Scan for the cell matching the given text and deliver its [X, Y] coordinate at center. 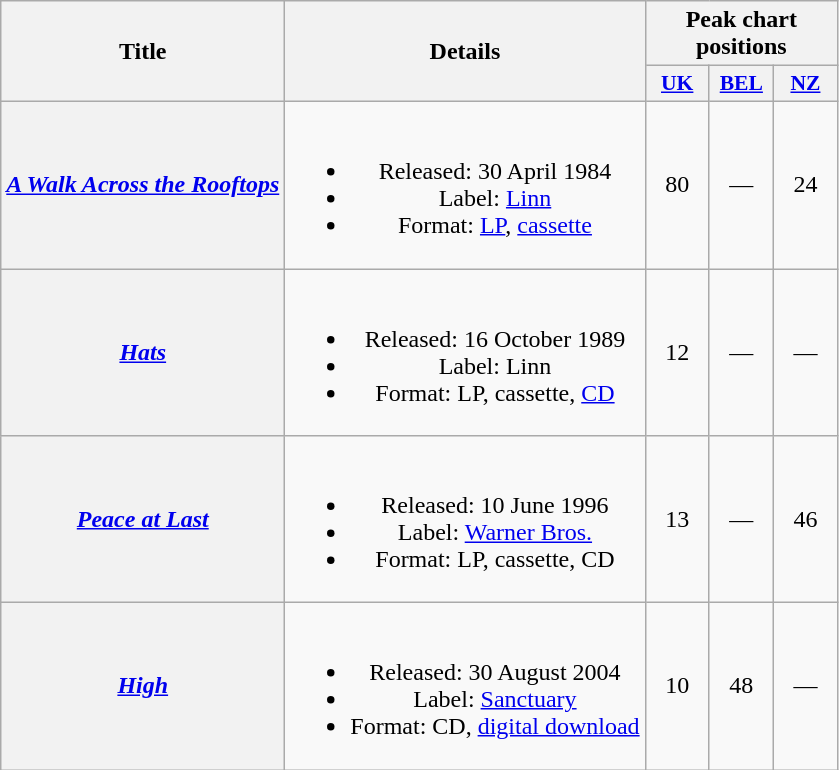
Hats [143, 352]
Released: 30 August 2004Label: SanctuaryFormat: CD, digital download [465, 686]
BEL [741, 84]
NZ [805, 84]
Peak chart positions [741, 34]
12 [677, 352]
Released: 16 October 1989Label: LinnFormat: LP, cassette, CD [465, 352]
10 [677, 686]
Released: 10 June 1996Label: Warner Bros.Format: LP, cassette, CD [465, 520]
Released: 30 April 1984Label: LinnFormat: LP, cassette [465, 184]
High [143, 686]
Peace at Last [143, 520]
24 [805, 184]
80 [677, 184]
Title [143, 52]
46 [805, 520]
A Walk Across the Rooftops [143, 184]
Details [465, 52]
UK [677, 84]
48 [741, 686]
13 [677, 520]
